For the text-containing cell, return its midpoint in (X, Y) coordinate format. 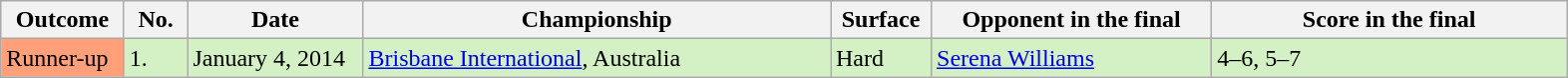
Date (275, 20)
Opponent in the final (1071, 20)
4–6, 5–7 (1389, 58)
1. (156, 58)
Outcome (63, 20)
January 4, 2014 (275, 58)
Hard (880, 58)
Championship (596, 20)
Surface (880, 20)
Score in the final (1389, 20)
Serena Williams (1071, 58)
Brisbane International, Australia (596, 58)
No. (156, 20)
Runner-up (63, 58)
